Capture the cell that displays the provided text and extract its (x, y) central coordinate. 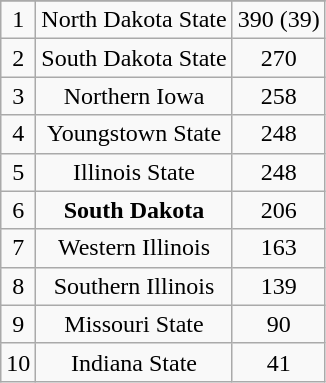
90 (278, 324)
South Dakota (134, 210)
Illinois State (134, 172)
1 (18, 20)
5 (18, 172)
3 (18, 96)
7 (18, 248)
Missouri State (134, 324)
2 (18, 58)
9 (18, 324)
163 (278, 248)
South Dakota State (134, 58)
270 (278, 58)
Western Illinois (134, 248)
Youngstown State (134, 134)
258 (278, 96)
6 (18, 210)
North Dakota State (134, 20)
Indiana State (134, 362)
41 (278, 362)
Northern Iowa (134, 96)
390 (39) (278, 20)
8 (18, 286)
10 (18, 362)
4 (18, 134)
139 (278, 286)
206 (278, 210)
Southern Illinois (134, 286)
